Scan for the cell matching the given text and deliver its (X, Y) coordinate at center. 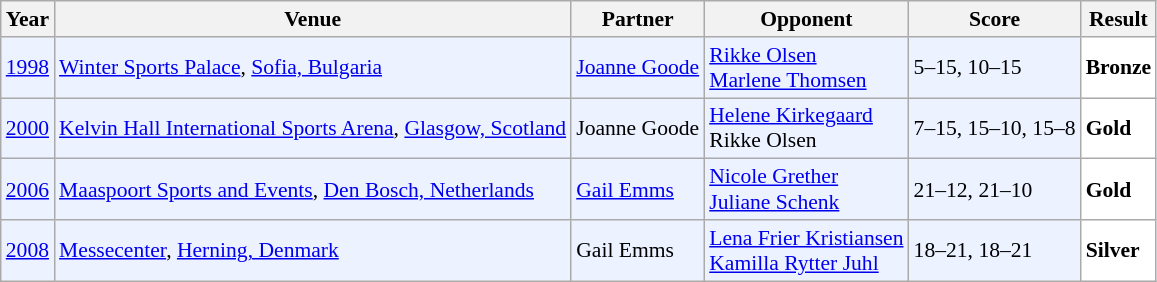
Helene Kirkegaard Rikke Olsen (806, 128)
1998 (28, 68)
Venue (312, 19)
Opponent (806, 19)
2006 (28, 190)
Partner (638, 19)
Messecenter, Herning, Denmark (312, 250)
Lena Frier Kristiansen Kamilla Rytter Juhl (806, 250)
Silver (1119, 250)
2000 (28, 128)
Maaspoort Sports and Events, Den Bosch, Netherlands (312, 190)
Result (1119, 19)
2008 (28, 250)
Score (995, 19)
21–12, 21–10 (995, 190)
Kelvin Hall International Sports Arena, Glasgow, Scotland (312, 128)
Winter Sports Palace, Sofia, Bulgaria (312, 68)
7–15, 15–10, 15–8 (995, 128)
5–15, 10–15 (995, 68)
Rikke Olsen Marlene Thomsen (806, 68)
Nicole Grether Juliane Schenk (806, 190)
Year (28, 19)
18–21, 18–21 (995, 250)
Bronze (1119, 68)
